Capture the cell that displays the provided text and extract its [X, Y] central coordinate. 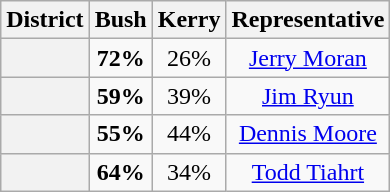
64% [120, 172]
72% [120, 58]
Representative [308, 20]
Kerry [189, 20]
Jim Ryun [308, 96]
34% [189, 172]
44% [189, 134]
District [45, 20]
39% [189, 96]
Todd Tiahrt [308, 172]
26% [189, 58]
55% [120, 134]
Jerry Moran [308, 58]
59% [120, 96]
Dennis Moore [308, 134]
Bush [120, 20]
